From the cell containing the given text, extract its center point as [x, y] coordinate. 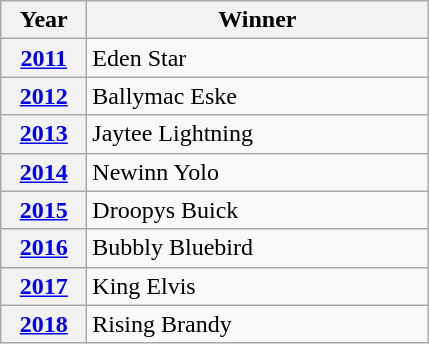
2018 [44, 324]
2017 [44, 286]
2011 [44, 58]
Droopys Buick [258, 210]
2012 [44, 96]
Jaytee Lightning [258, 134]
Bubbly Bluebird [258, 248]
2016 [44, 248]
Rising Brandy [258, 324]
Year [44, 20]
King Elvis [258, 286]
Ballymac Eske [258, 96]
2015 [44, 210]
Eden Star [258, 58]
Newinn Yolo [258, 172]
Winner [258, 20]
2014 [44, 172]
2013 [44, 134]
